Capture the cell that displays the provided text and extract its (x, y) central coordinate. 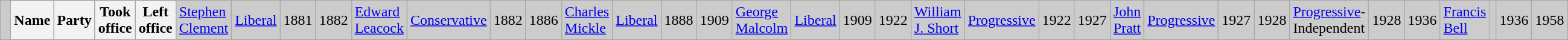
Stephen Clement (203, 21)
Progressive-Independent (1329, 21)
Left office (156, 21)
1881 (298, 21)
1886 (543, 21)
George Malcolm (762, 21)
1958 (1550, 21)
Charles Mickle (587, 21)
1888 (678, 21)
Party (74, 21)
John Pratt (1127, 21)
Took office (115, 21)
Conservative (449, 21)
Edward Leacock (379, 21)
Francis Bell (1465, 21)
William J. Short (938, 21)
Name (33, 21)
